Return [X, Y] of the center of cell containing provided text 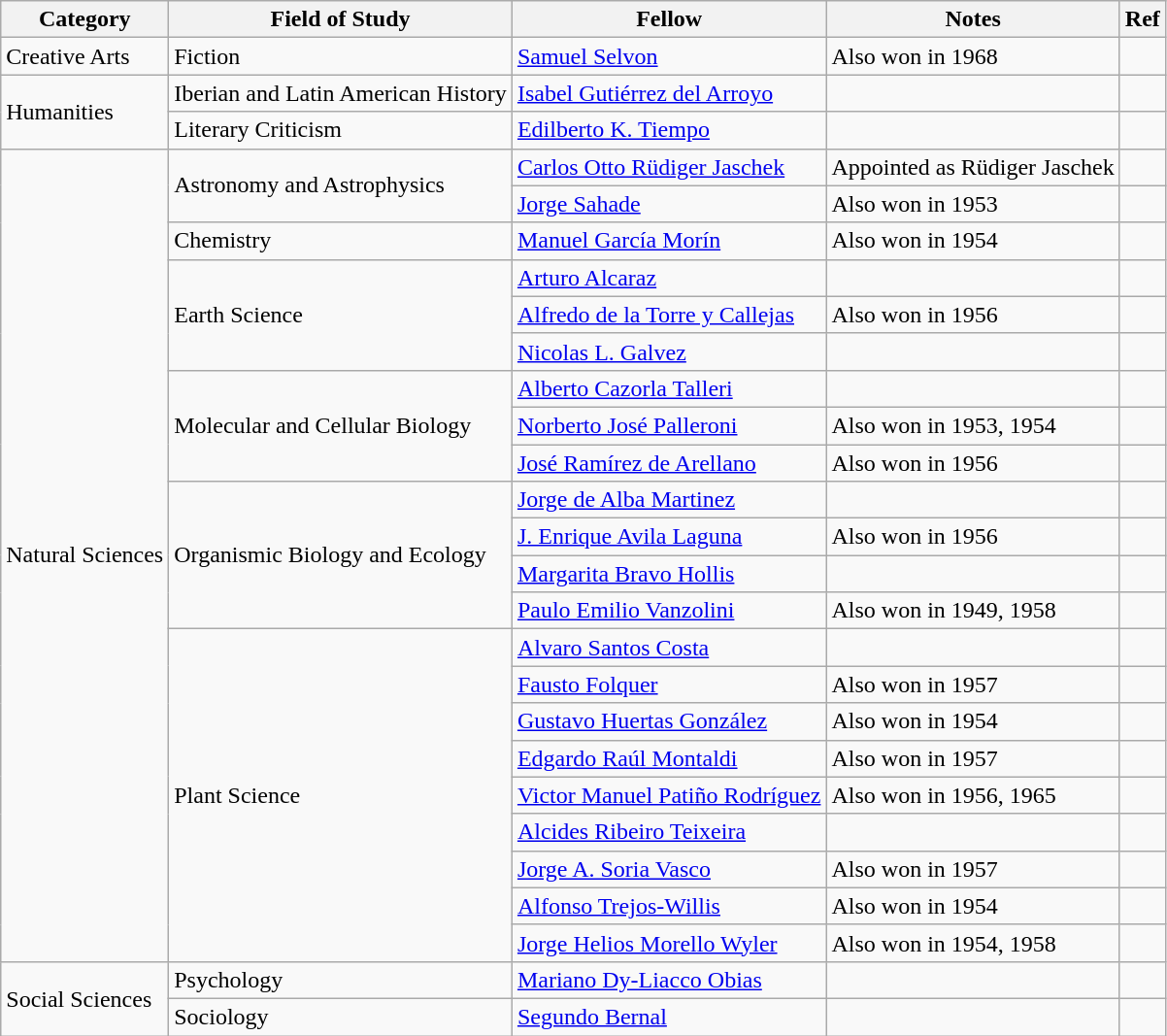
Also won in 1956, 1965 [973, 795]
Paulo Emilio Vanzolini [669, 611]
Arturo Alcaraz [669, 278]
Notes [973, 19]
Creative Arts [85, 56]
Fellow [669, 19]
Also won in 1953 [973, 204]
Literary Criticism [341, 130]
Edilberto K. Tiempo [669, 130]
Mariano Dy-Liacco Obias [669, 980]
Field of Study [341, 19]
Jorge Helios Morello Wyler [669, 943]
Category [85, 19]
Alfredo de la Torre y Callejas [669, 315]
Ref [1142, 19]
Alfonso Trejos-Willis [669, 906]
Molecular and Cellular Biology [341, 425]
Alcides Ribeiro Teixeira [669, 832]
Nicolas L. Galvez [669, 351]
Astronomy and Astrophysics [341, 185]
Organismic Biology and Ecology [341, 555]
Also won in 1954, 1958 [973, 943]
Fiction [341, 56]
Chemistry [341, 241]
Plant Science [341, 796]
Carlos Otto Rüdiger Jaschek [669, 167]
Earth Science [341, 315]
Natural Sciences [85, 555]
Jorge A. Soria Vasco [669, 869]
Iberian and Latin American History [341, 93]
J. Enrique Avila Laguna [669, 537]
Segundo Bernal [669, 1017]
Psychology [341, 980]
Victor Manuel Patiño Rodríguez [669, 795]
Jorge Sahade [669, 204]
Social Sciences [85, 998]
Gustavo Huertas González [669, 721]
Also won in 1953, 1954 [973, 425]
Humanities [85, 112]
Alberto Cazorla Talleri [669, 388]
Edgardo Raúl Montaldi [669, 758]
Also won in 1968 [973, 56]
Fausto Folquer [669, 685]
Jorge de Alba Martinez [669, 500]
Appointed as Rüdiger Jaschek [973, 167]
Norberto José Palleroni [669, 425]
Alvaro Santos Costa [669, 648]
Also won in 1949, 1958 [973, 611]
Isabel Gutiérrez del Arroyo [669, 93]
José Ramírez de Arellano [669, 463]
Sociology [341, 1017]
Margarita Bravo Hollis [669, 574]
Manuel García Morín [669, 241]
Samuel Selvon [669, 56]
